Provide the (x, y) coordinate of the cell's center where the given text is located.  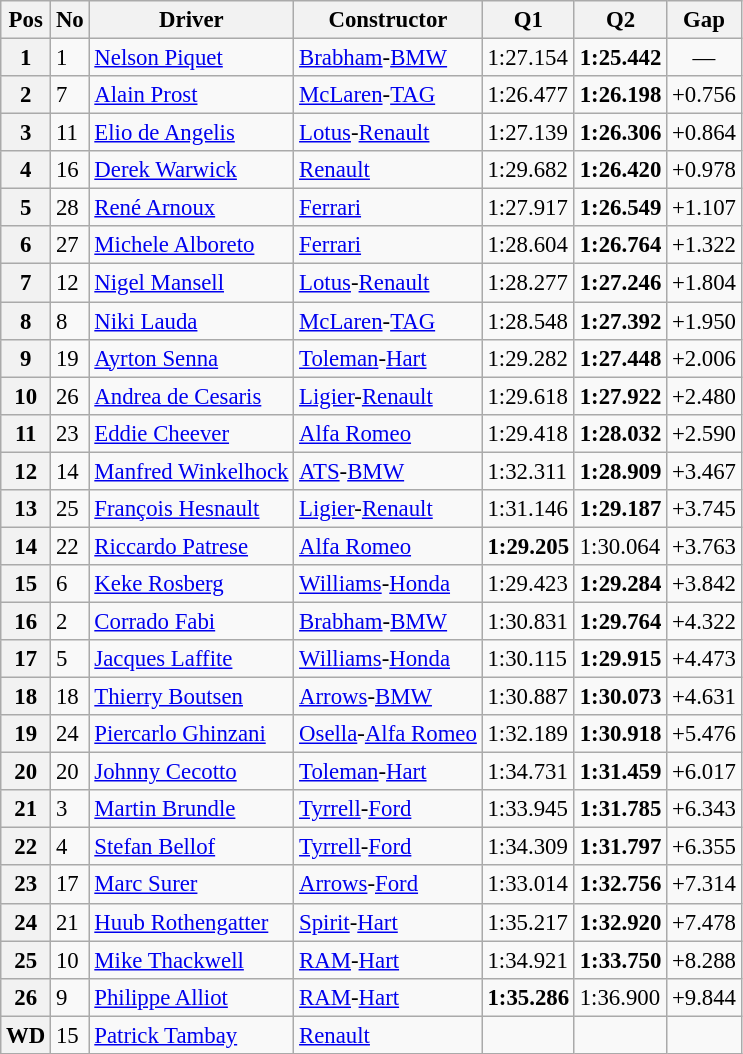
1:29.764 (620, 621)
Corrado Fabi (192, 621)
Michele Alboreto (192, 245)
René Arnoux (192, 208)
+0.864 (704, 133)
1:29.618 (528, 396)
Elio de Angelis (192, 133)
+1.950 (704, 321)
Arrows-Ford (388, 885)
1:31.797 (620, 847)
1:34.309 (528, 847)
+1.322 (704, 245)
Q2 (620, 20)
1:27.448 (620, 358)
1:30.115 (528, 659)
1:34.731 (528, 772)
1:30.831 (528, 621)
+5.476 (704, 734)
Pos (26, 20)
1:32.189 (528, 734)
Alain Prost (192, 95)
1:32.920 (620, 922)
+2.006 (704, 358)
+2.590 (704, 433)
Philippe Alliot (192, 997)
Ayrton Senna (192, 358)
+7.478 (704, 922)
1:31.459 (620, 772)
1:27.139 (528, 133)
1:29.682 (528, 170)
1:36.900 (620, 997)
Mike Thackwell (192, 960)
1:27.392 (620, 321)
1:28.909 (620, 471)
Patrick Tambay (192, 1035)
No (70, 20)
+3.842 (704, 584)
Thierry Boutsen (192, 697)
1:35.217 (528, 922)
+4.322 (704, 621)
1:30.887 (528, 697)
Nigel Mansell (192, 283)
1:26.306 (620, 133)
+6.343 (704, 809)
+2.480 (704, 396)
Keke Rosberg (192, 584)
Eddie Cheever (192, 433)
1:31.785 (620, 809)
Jacques Laffite (192, 659)
Marc Surer (192, 885)
ATS-BMW (388, 471)
1:28.032 (620, 433)
1:26.198 (620, 95)
1:32.311 (528, 471)
Driver (192, 20)
1:27.246 (620, 283)
Piercarlo Ghinzani (192, 734)
Constructor (388, 20)
1:29.205 (528, 546)
+0.756 (704, 95)
1:27.917 (528, 208)
François Hesnault (192, 509)
1:30.918 (620, 734)
1:33.750 (620, 960)
1:30.064 (620, 546)
Andrea de Cesaris (192, 396)
1:34.921 (528, 960)
Derek Warwick (192, 170)
+9.844 (704, 997)
+6.017 (704, 772)
+1.107 (704, 208)
1:29.915 (620, 659)
1:29.284 (620, 584)
+3.467 (704, 471)
Gap (704, 20)
1:29.187 (620, 509)
+1.804 (704, 283)
1:27.922 (620, 396)
1:33.945 (528, 809)
1:26.477 (528, 95)
1:25.442 (620, 58)
+0.978 (704, 170)
28 (70, 208)
13 (26, 509)
Johnny Cecotto (192, 772)
1:26.764 (620, 245)
1:29.282 (528, 358)
Manfred Winkelhock (192, 471)
+4.631 (704, 697)
1:28.604 (528, 245)
1:28.277 (528, 283)
Huub Rothengatter (192, 922)
1:27.154 (528, 58)
1:33.014 (528, 885)
+6.355 (704, 847)
1:29.423 (528, 584)
+3.745 (704, 509)
Nelson Piquet (192, 58)
27 (70, 245)
Stefan Bellof (192, 847)
1:35.286 (528, 997)
1:26.420 (620, 170)
1:29.418 (528, 433)
Osella-Alfa Romeo (388, 734)
1:28.548 (528, 321)
1:30.073 (620, 697)
1:26.549 (620, 208)
Spirit-Hart (388, 922)
Riccardo Patrese (192, 546)
1:31.146 (528, 509)
— (704, 58)
1:32.756 (620, 885)
WD (26, 1035)
+3.763 (704, 546)
+4.473 (704, 659)
+8.288 (704, 960)
Niki Lauda (192, 321)
+7.314 (704, 885)
Q1 (528, 20)
Arrows-BMW (388, 697)
Martin Brundle (192, 809)
